Scan for the cell matching the given text and deliver its [x, y] coordinate at center. 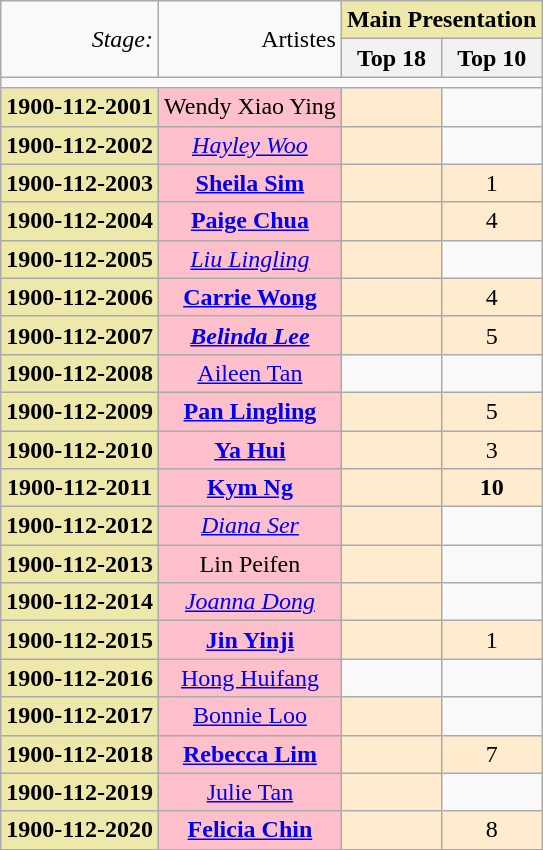
Wendy Xiao Ying [250, 107]
1900-112-2011 [80, 488]
Hong Huifang [250, 678]
1900-112-2014 [80, 602]
1900-112-2020 [80, 830]
1900-112-2019 [80, 792]
1900-112-2016 [80, 678]
1900-112-2004 [80, 221]
7 [492, 754]
1900-112-2005 [80, 259]
Belinda Lee [250, 335]
Artistes [250, 39]
Rebecca Lim [250, 754]
1900-112-2001 [80, 107]
Ya Hui [250, 449]
Top 10 [492, 58]
Julie Tan [250, 792]
1900-112-2018 [80, 754]
Felicia Chin [250, 830]
Paige Chua [250, 221]
Stage: [80, 39]
1900-112-2017 [80, 716]
Bonnie Loo [250, 716]
1900-112-2009 [80, 411]
3 [492, 449]
1900-112-2002 [80, 145]
Jin Yinji [250, 640]
8 [492, 830]
Aileen Tan [250, 373]
1900-112-2006 [80, 297]
1900-112-2013 [80, 564]
Carrie Wong [250, 297]
Sheila Sim [250, 183]
Diana Ser [250, 526]
Main Presentation [442, 20]
Lin Peifen [250, 564]
Kym Ng [250, 488]
Liu Lingling [250, 259]
Hayley Woo [250, 145]
1900-112-2010 [80, 449]
Pan Lingling [250, 411]
1900-112-2007 [80, 335]
1900-112-2008 [80, 373]
1900-112-2003 [80, 183]
Joanna Dong [250, 602]
10 [492, 488]
1900-112-2012 [80, 526]
1900-112-2015 [80, 640]
Top 18 [391, 58]
